Provide the (X, Y) coordinate of the cell's center where the given text is located.  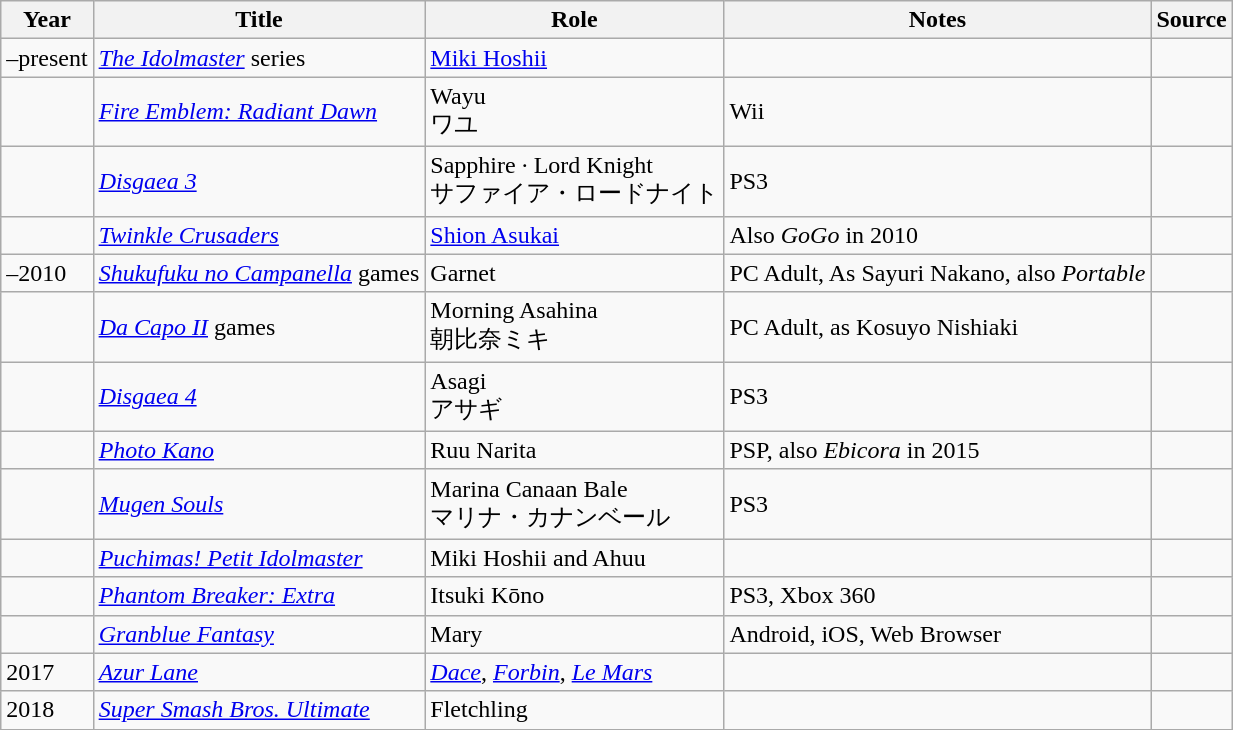
Android, iOS, Web Browser (938, 634)
Role (574, 20)
The Idolmaster series (259, 58)
Itsuki Kōno (574, 596)
Da Capo II games (259, 327)
Wii (938, 112)
Wayuワユ (574, 112)
Shion Asukai (574, 235)
2017 (47, 672)
Also GoGo in 2010 (938, 235)
Fire Emblem: Radiant Dawn (259, 112)
Puchimas! Petit Idolmaster (259, 558)
Photo Kano (259, 450)
Disgaea 3 (259, 181)
PC Adult, As Sayuri Nakano, also Portable (938, 273)
Asagiアサギ (574, 397)
Morning Asahina朝比奈ミキ (574, 327)
PSP, also Ebicora in 2015 (938, 450)
–present (47, 58)
2018 (47, 710)
Dace, Forbin, Le Mars (574, 672)
Marina Canaan Baleマリナ・カナンベール (574, 504)
Notes (938, 20)
Fletchling (574, 710)
Miki Hoshii and Ahuu (574, 558)
Miki Hoshii (574, 58)
Source (1192, 20)
Super Smash Bros. Ultimate (259, 710)
Ruu Narita (574, 450)
Mary (574, 634)
Shukufuku no Campanella games (259, 273)
Granblue Fantasy (259, 634)
Phantom Breaker: Extra (259, 596)
PS3, Xbox 360 (938, 596)
Year (47, 20)
Sapphire · Lord Knightサファイア・ロードナイト (574, 181)
–2010 (47, 273)
Mugen Souls (259, 504)
Garnet (574, 273)
Disgaea 4 (259, 397)
Azur Lane (259, 672)
Twinkle Crusaders (259, 235)
Title (259, 20)
PC Adult, as Kosuyo Nishiaki (938, 327)
